Provide the (x, y) coordinate of the cell's center where the given text is located.  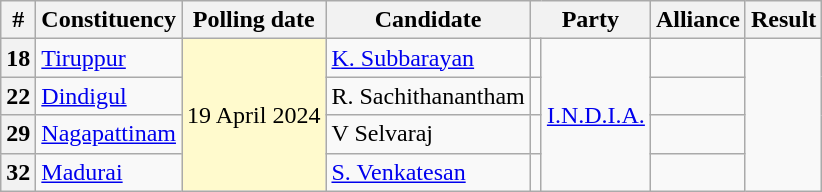
Party (590, 20)
22 (18, 96)
Constituency (109, 20)
Candidate (428, 20)
Result (783, 20)
K. Subbarayan (428, 58)
29 (18, 134)
19 April 2024 (254, 115)
S. Venkatesan (428, 172)
32 (18, 172)
Madurai (109, 172)
18 (18, 58)
# (18, 20)
R. Sachithanantham (428, 96)
Polling date (254, 20)
Nagapattinam (109, 134)
V Selvaraj (428, 134)
Alliance (698, 20)
Tiruppur (109, 58)
I.N.D.I.A. (596, 115)
Dindigul (109, 96)
